Pinpoint the cell where the given text exists, returning its (X, Y) midpoint coordinate. 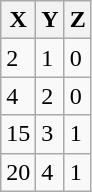
15 (18, 134)
20 (18, 172)
Z (78, 20)
3 (50, 134)
Y (50, 20)
X (18, 20)
